Pinpoint the cell where the given text exists, returning its [X, Y] midpoint coordinate. 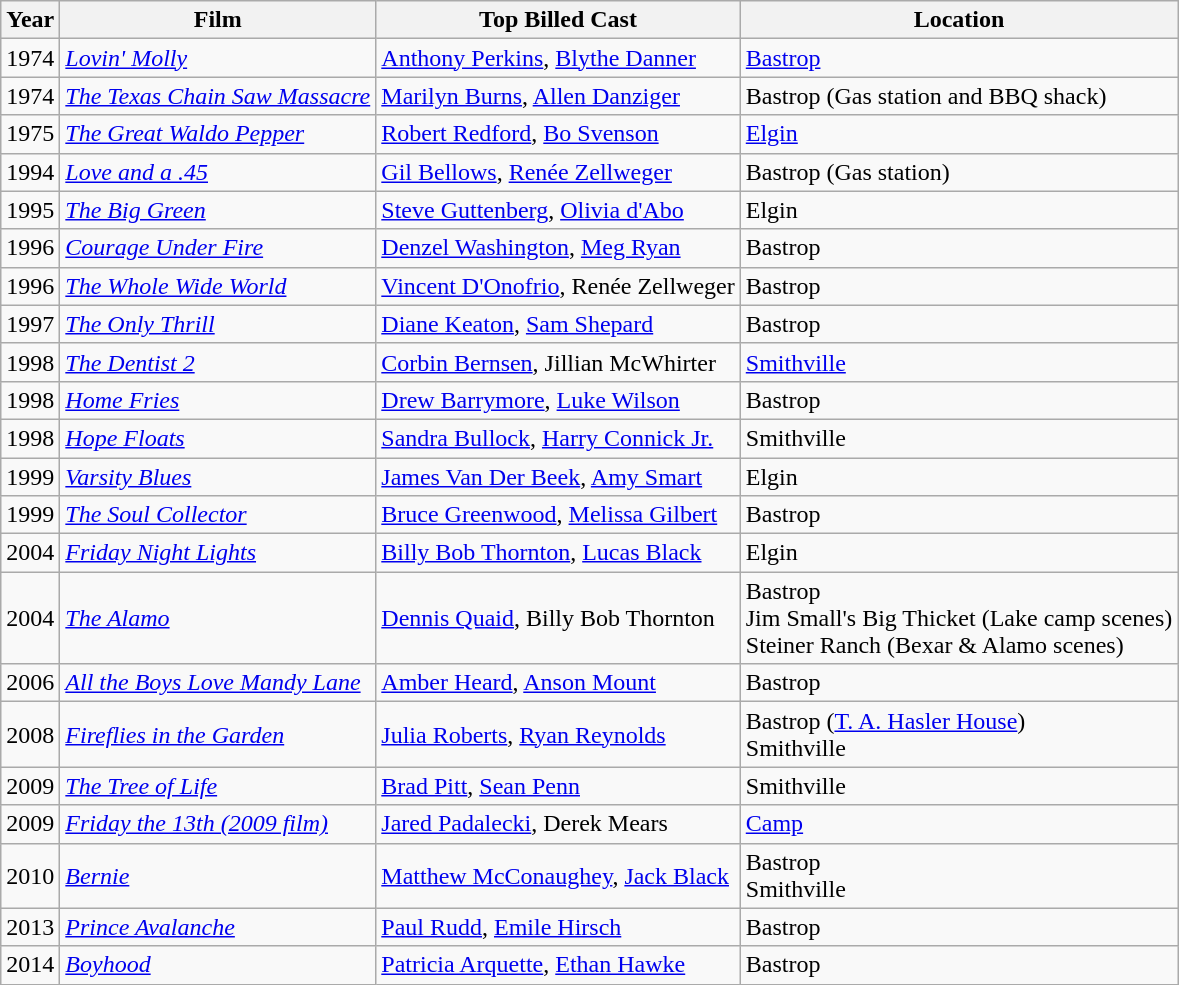
All the Boys Love Mandy Lane [218, 683]
Matthew McConaughey, Jack Black [558, 876]
Boyhood [218, 965]
Diane Keaton, Sam Shepard [558, 324]
Gil Bellows, Renée Zellweger [558, 172]
Steve Guttenberg, Olivia d'Abo [558, 210]
Amber Heard, Anson Mount [558, 683]
Love and a .45 [218, 172]
The Tree of Life [218, 786]
Varsity Blues [218, 477]
Dennis Quaid, Billy Bob Thornton [558, 618]
Fireflies in the Garden [218, 734]
Lovin' Molly [218, 58]
1975 [30, 134]
The Dentist 2 [218, 362]
Friday the 13th (2009 film) [218, 824]
Bruce Greenwood, Melissa Gilbert [558, 515]
1997 [30, 324]
Bastrop (T. A. Hasler House)Smithville [959, 734]
The Soul Collector [218, 515]
2008 [30, 734]
1994 [30, 172]
Camp [959, 824]
Bastrop (Gas station) [959, 172]
Billy Bob Thornton, Lucas Black [558, 553]
Corbin Bernsen, Jillian McWhirter [558, 362]
BastropJim Small's Big Thicket (Lake camp scenes)Steiner Ranch (Bexar & Alamo scenes) [959, 618]
Robert Redford, Bo Svenson [558, 134]
The Only Thrill [218, 324]
Home Fries [218, 400]
Julia Roberts, Ryan Reynolds [558, 734]
Patricia Arquette, Ethan Hawke [558, 965]
Film [218, 20]
Hope Floats [218, 438]
The Alamo [218, 618]
Top Billed Cast [558, 20]
Jared Padalecki, Derek Mears [558, 824]
2013 [30, 927]
The Big Green [218, 210]
Vincent D'Onofrio, Renée Zellweger [558, 286]
BastropSmithville [959, 876]
The Great Waldo Pepper [218, 134]
Denzel Washington, Meg Ryan [558, 248]
Marilyn Burns, Allen Danziger [558, 96]
Anthony Perkins, Blythe Danner [558, 58]
Prince Avalanche [218, 927]
2010 [30, 876]
Bastrop (Gas station and BBQ shack) [959, 96]
Courage Under Fire [218, 248]
1995 [30, 210]
Bernie [218, 876]
Friday Night Lights [218, 553]
Brad Pitt, Sean Penn [558, 786]
The Texas Chain Saw Massacre [218, 96]
Paul Rudd, Emile Hirsch [558, 927]
Year [30, 20]
2014 [30, 965]
2006 [30, 683]
Sandra Bullock, Harry Connick Jr. [558, 438]
The Whole Wide World [218, 286]
Location [959, 20]
James Van Der Beek, Amy Smart [558, 477]
Drew Barrymore, Luke Wilson [558, 400]
